Pinpoint the cell where the given text exists, returning its (x, y) midpoint coordinate. 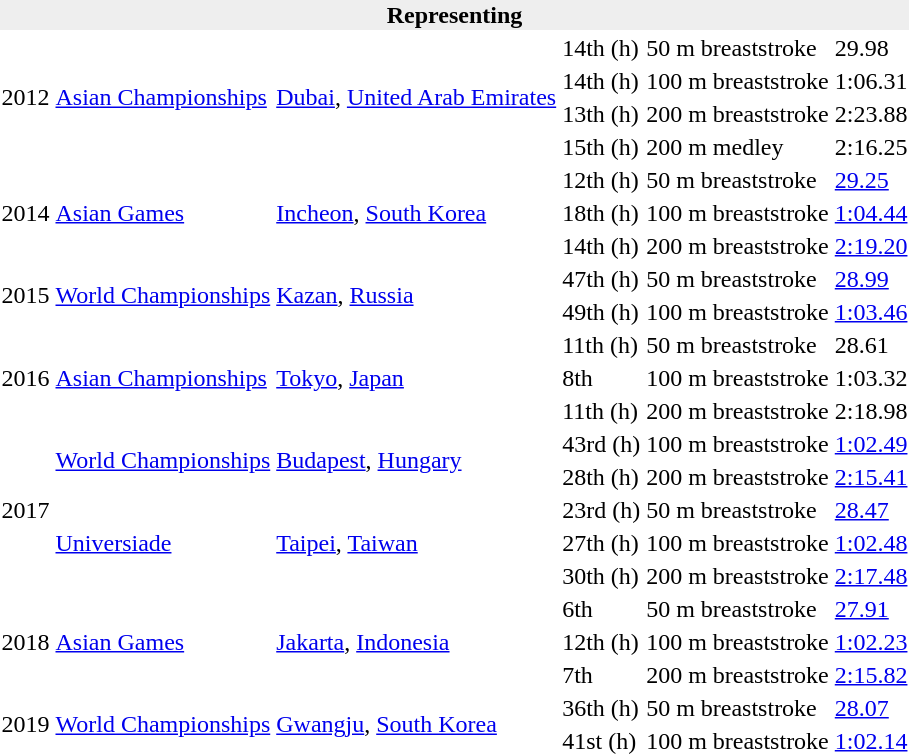
28.47 (871, 510)
2:19.20 (871, 246)
6th (602, 609)
15th (h) (602, 147)
1:02.49 (871, 444)
Budapest, Hungary (416, 460)
1:04.44 (871, 213)
27th (h) (602, 543)
Incheon, South Korea (416, 213)
2018 (26, 642)
2017 (26, 510)
8th (602, 378)
Taipei, Taiwan (416, 543)
7th (602, 675)
Universiade (163, 543)
1:06.31 (871, 81)
1:02.23 (871, 642)
18th (h) (602, 213)
2:23.88 (871, 114)
1:02.48 (871, 543)
2:17.48 (871, 576)
Tokyo, Japan (416, 378)
2:16.25 (871, 147)
29.25 (871, 180)
Kazan, Russia (416, 296)
2:15.41 (871, 477)
2015 (26, 296)
Representing (454, 15)
27.91 (871, 609)
2012 (26, 98)
13th (h) (602, 114)
28.61 (871, 345)
47th (h) (602, 279)
1:03.46 (871, 312)
29.98 (871, 48)
23rd (h) (602, 510)
Jakarta, Indonesia (416, 642)
28.07 (871, 708)
2:15.82 (871, 675)
43rd (h) (602, 444)
28.99 (871, 279)
49th (h) (602, 312)
2016 (26, 378)
1:03.32 (871, 378)
Dubai, United Arab Emirates (416, 98)
36th (h) (602, 708)
2014 (26, 213)
30th (h) (602, 576)
200 m medley (738, 147)
2:18.98 (871, 411)
28th (h) (602, 477)
